Find where the given text appears and provide that cell's center as [x, y] coordinate. 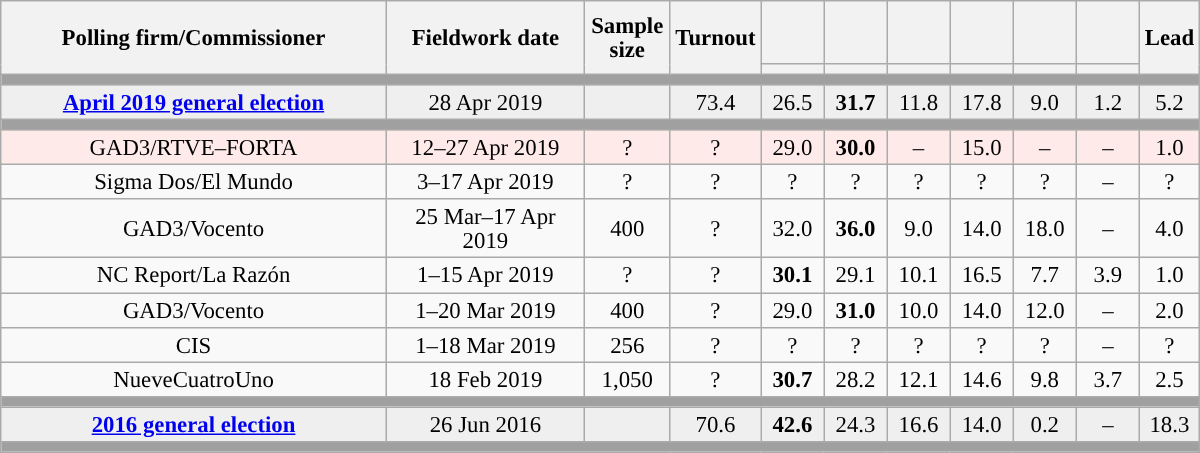
NC Report/La Razón [194, 276]
15.0 [982, 148]
5.2 [1169, 102]
31.7 [856, 102]
30.0 [856, 148]
Lead [1169, 38]
4.0 [1169, 230]
2016 general election [194, 424]
10.0 [918, 310]
April 2019 general election [194, 102]
17.8 [982, 102]
16.5 [982, 276]
Sample size [627, 38]
24.3 [856, 424]
2.5 [1169, 380]
Turnout [716, 38]
12.1 [918, 380]
26.5 [792, 102]
1–18 Mar 2019 [485, 344]
NueveCuatroUno [194, 380]
3–17 Apr 2019 [485, 182]
18.3 [1169, 424]
12.0 [1044, 310]
12–27 Apr 2019 [485, 148]
GAD3/RTVE–FORTA [194, 148]
Fieldwork date [485, 38]
18 Feb 2019 [485, 380]
73.4 [716, 102]
1,050 [627, 380]
32.0 [792, 230]
Sigma Dos/El Mundo [194, 182]
1.2 [1108, 102]
30.1 [792, 276]
3.7 [1108, 380]
Polling firm/Commissioner [194, 38]
31.0 [856, 310]
3.9 [1108, 276]
1–15 Apr 2019 [485, 276]
256 [627, 344]
16.6 [918, 424]
2.0 [1169, 310]
25 Mar–17 Apr 2019 [485, 230]
CIS [194, 344]
28 Apr 2019 [485, 102]
11.8 [918, 102]
1–20 Mar 2019 [485, 310]
26 Jun 2016 [485, 424]
0.2 [1044, 424]
30.7 [792, 380]
10.1 [918, 276]
70.6 [716, 424]
18.0 [1044, 230]
14.6 [982, 380]
36.0 [856, 230]
9.8 [1044, 380]
42.6 [792, 424]
7.7 [1044, 276]
29.1 [856, 276]
28.2 [856, 380]
